From the cell containing the given text, extract its center point as (x, y) coordinate. 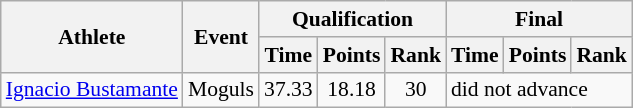
Final (539, 19)
Athlete (92, 36)
did not advance (539, 90)
Moguls (221, 90)
30 (416, 90)
18.18 (352, 90)
Qualification (352, 19)
Ignacio Bustamante (92, 90)
37.33 (288, 90)
Event (221, 36)
